Find where the given text appears and provide that cell's center as [x, y] coordinate. 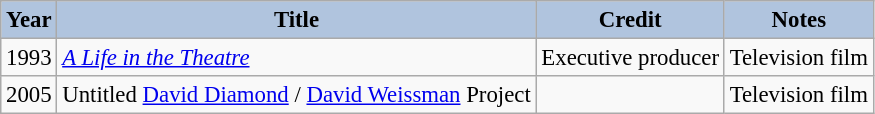
Notes [798, 20]
Executive producer [630, 58]
Untitled David Diamond / David Weissman Project [296, 95]
Title [296, 20]
Credit [630, 20]
A Life in the Theatre [296, 58]
Year [29, 20]
2005 [29, 95]
1993 [29, 58]
